Pinpoint the cell where the given text exists, returning its [x, y] midpoint coordinate. 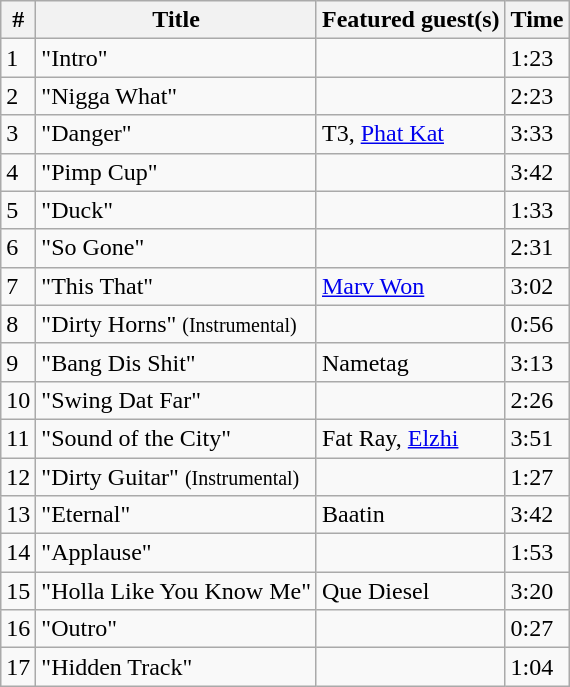
17 [18, 667]
11 [18, 438]
"Applause" [176, 553]
3:20 [537, 591]
2 [18, 96]
3:51 [537, 438]
Baatin [410, 515]
Que Diesel [410, 591]
16 [18, 629]
"Duck" [176, 210]
Fat Ray, Elzhi [410, 438]
1:27 [537, 477]
12 [18, 477]
"Sound of the City" [176, 438]
Title [176, 20]
"Swing Dat Far" [176, 400]
T3, Phat Kat [410, 134]
1:23 [537, 58]
3:02 [537, 286]
Nametag [410, 362]
1:53 [537, 553]
4 [18, 172]
"Bang Dis Shit" [176, 362]
3 [18, 134]
"Holla Like You Know Me" [176, 591]
9 [18, 362]
"This That" [176, 286]
# [18, 20]
"Hidden Track" [176, 667]
8 [18, 324]
1 [18, 58]
"Pimp Cup" [176, 172]
1:04 [537, 667]
5 [18, 210]
3:13 [537, 362]
0:27 [537, 629]
"Danger" [176, 134]
7 [18, 286]
0:56 [537, 324]
2:31 [537, 248]
"Outro" [176, 629]
"Intro" [176, 58]
Time [537, 20]
10 [18, 400]
2:23 [537, 96]
6 [18, 248]
3:33 [537, 134]
14 [18, 553]
2:26 [537, 400]
"Eternal" [176, 515]
Marv Won [410, 286]
"Dirty Guitar" (Instrumental) [176, 477]
"Dirty Horns" (Instrumental) [176, 324]
13 [18, 515]
15 [18, 591]
"Nigga What" [176, 96]
1:33 [537, 210]
Featured guest(s) [410, 20]
"So Gone" [176, 248]
